Locate the cell with the specified text and output its (x, y) center coordinate. 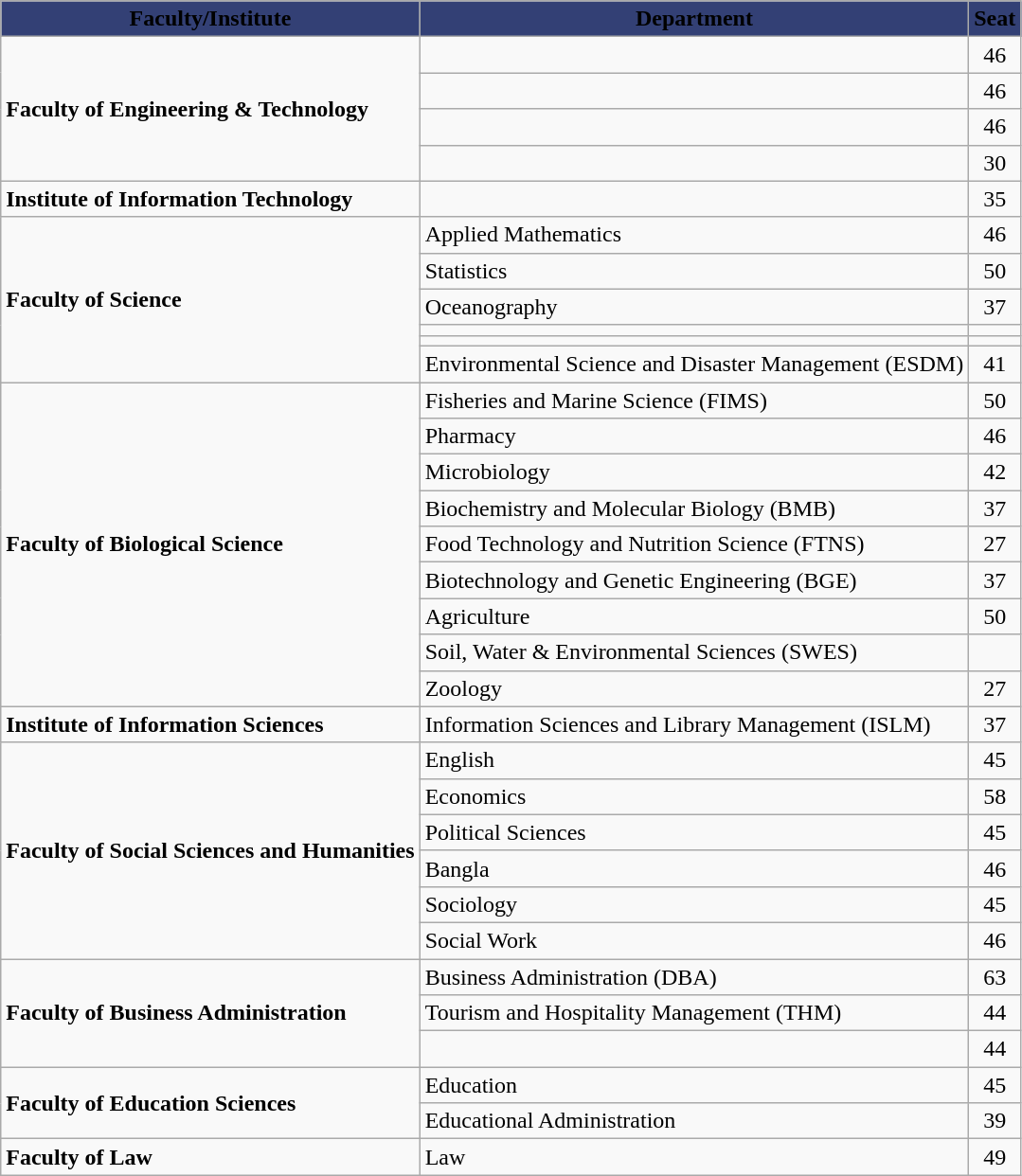
Applied Mathematics (694, 235)
39 (995, 1121)
Oceanography (694, 307)
Sociology (694, 904)
Faculty of Engineering & Technology (210, 109)
Faculty/Institute (210, 19)
Faculty of Social Sciences and Humanities (210, 850)
Faculty of Education Sciences (210, 1103)
41 (995, 364)
Environmental Science and Disaster Management (ESDM) (694, 364)
30 (995, 163)
Zoology (694, 688)
Social Work (694, 940)
42 (995, 472)
Business Administration (DBA) (694, 976)
Soil, Water & Environmental Sciences (SWES) (694, 652)
Information Sciences and Library Management (ISLM) (694, 724)
Law (694, 1157)
English (694, 760)
49 (995, 1157)
35 (995, 199)
Food Technology and Nutrition Science (FTNS) (694, 544)
Political Sciences (694, 832)
Faculty of Law (210, 1157)
Faculty of Business Administration (210, 1012)
Fisheries and Marine Science (FIMS) (694, 401)
63 (995, 976)
Department (694, 19)
Faculty of Biological Science (210, 545)
Seat (995, 19)
Educational Administration (694, 1121)
Microbiology (694, 472)
Statistics (694, 271)
Economics (694, 796)
Agriculture (694, 616)
58 (995, 796)
Biotechnology and Genetic Engineering (BGE) (694, 580)
Pharmacy (694, 437)
Tourism and Hospitality Management (THM) (694, 1013)
Institute of Information Technology (210, 199)
Bangla (694, 868)
Education (694, 1085)
Faculty of Science (210, 299)
Biochemistry and Molecular Biology (BMB) (694, 508)
Institute of Information Sciences (210, 724)
